Locate the cell with the specified text and output its [x, y] center coordinate. 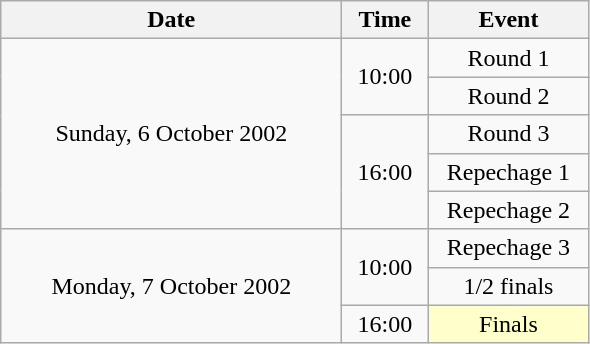
Repechage 3 [508, 248]
1/2 finals [508, 286]
Time [385, 20]
Monday, 7 October 2002 [172, 286]
Event [508, 20]
Round 1 [508, 58]
Repechage 2 [508, 210]
Repechage 1 [508, 172]
Finals [508, 324]
Round 2 [508, 96]
Date [172, 20]
Round 3 [508, 134]
Sunday, 6 October 2002 [172, 134]
